Search for the cell housing the specified text and yield its [X, Y] center coordinate. 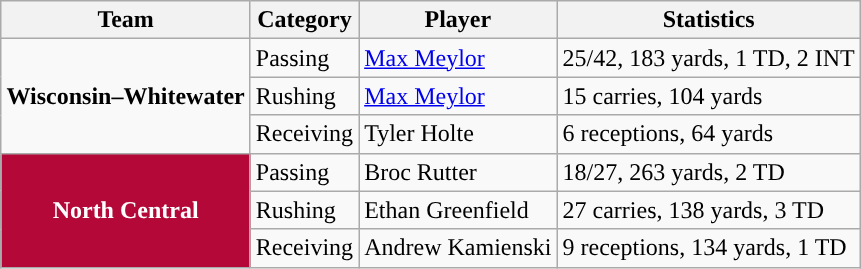
North Central [126, 210]
Tyler Holte [458, 134]
Category [304, 20]
27 carries, 138 yards, 3 TD [708, 210]
Ethan Greenfield [458, 210]
25/42, 183 yards, 1 TD, 2 INT [708, 58]
9 receptions, 134 yards, 1 TD [708, 248]
Broc Rutter [458, 172]
Wisconsin–Whitewater [126, 96]
Player [458, 20]
Andrew Kamienski [458, 248]
Team [126, 20]
15 carries, 104 yards [708, 96]
6 receptions, 64 yards [708, 134]
Statistics [708, 20]
18/27, 263 yards, 2 TD [708, 172]
